Find where the given text appears and provide that cell's center as [X, Y] coordinate. 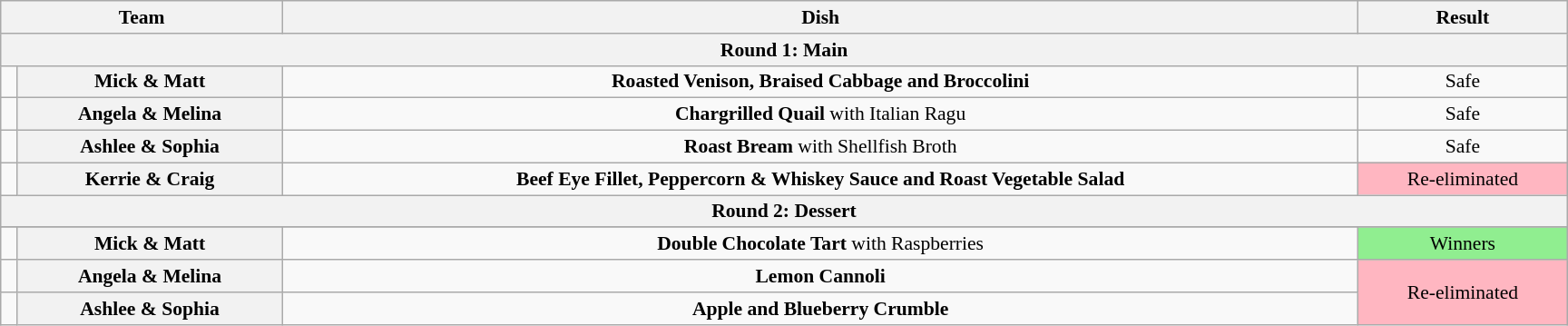
Result [1463, 17]
Winners [1463, 244]
Round 2: Dessert [784, 212]
Apple and Blueberry Crumble [820, 309]
Kerrie & Craig [149, 179]
Roasted Venison, Braised Cabbage and Broccolini [820, 82]
Round 1: Main [784, 50]
Roast Bream with Shellfish Broth [820, 147]
Beef Eye Fillet, Peppercorn & Whiskey Sauce and Roast Vegetable Salad [820, 179]
Chargrilled Quail with Italian Ragu [820, 114]
Team [142, 17]
Lemon Cannoli [820, 276]
Dish [820, 17]
Double Chocolate Tart with Raspberries [820, 244]
